Search for the cell housing the specified text and yield its (X, Y) center coordinate. 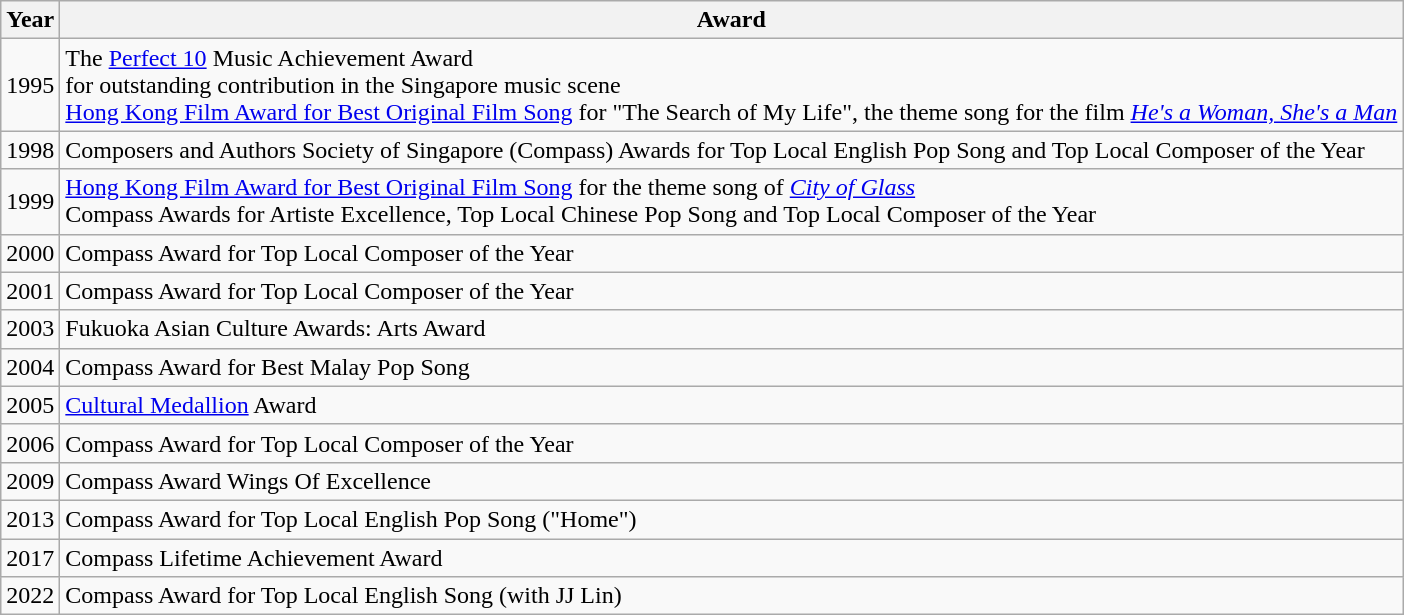
Cultural Medallion Award (732, 405)
Compass Award Wings Of Excellence (732, 481)
2009 (30, 481)
Award (732, 20)
1995 (30, 85)
1998 (30, 150)
Composers and Authors Society of Singapore (Compass) Awards for Top Local English Pop Song and Top Local Composer of the Year (732, 150)
Fukuoka Asian Culture Awards: Arts Award (732, 329)
2003 (30, 329)
1999 (30, 202)
2005 (30, 405)
2022 (30, 596)
Compass Award for Best Malay Pop Song (732, 367)
2004 (30, 367)
2000 (30, 253)
2001 (30, 291)
Compass Award for Top Local English Pop Song ("Home") (732, 519)
2017 (30, 557)
Year (30, 20)
Compass Lifetime Achievement Award (732, 557)
Compass Award for Top Local English Song (with JJ Lin) (732, 596)
2006 (30, 443)
2013 (30, 519)
